Output the [X, Y] coordinate of the center of the cell containing the given text.  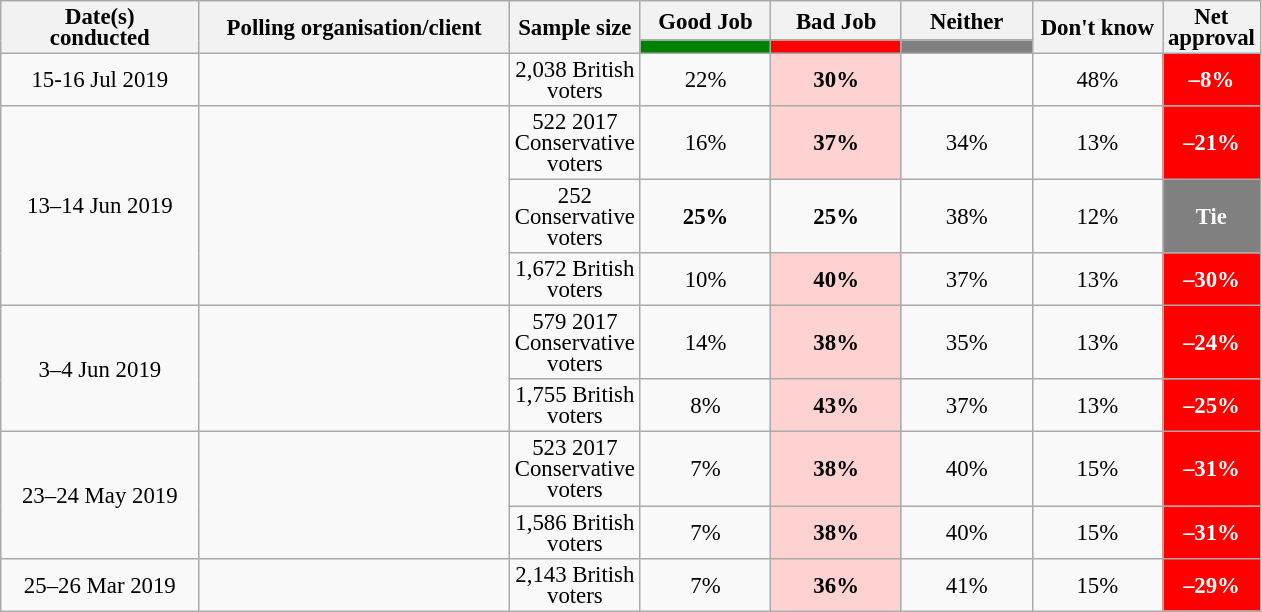
–25% [1212, 406]
1,755 British voters [574, 406]
252 Conservative voters [574, 217]
1,586 British voters [574, 532]
15-16 Jul 2019 [100, 80]
Good Job [706, 20]
34% [966, 143]
Bad Job [836, 20]
Sample size [574, 28]
Date(s)conducted [100, 28]
–21% [1212, 143]
41% [966, 584]
23–24 May 2019 [100, 495]
10% [706, 280]
2,143 British voters [574, 584]
3–4 Jun 2019 [100, 369]
523 2017 Conservative voters [574, 469]
14% [706, 343]
43% [836, 406]
30% [836, 80]
48% [1098, 80]
–24% [1212, 343]
2,038 British voters [574, 80]
579 2017 Conservative voters [574, 343]
36% [836, 584]
Tie [1212, 217]
8% [706, 406]
522 2017 Conservative voters [574, 143]
35% [966, 343]
Neither [966, 20]
–30% [1212, 280]
1,672 British voters [574, 280]
22% [706, 80]
Net approval [1212, 28]
–8% [1212, 80]
Don't know [1098, 28]
–29% [1212, 584]
13–14 Jun 2019 [100, 206]
25–26 Mar 2019 [100, 584]
12% [1098, 217]
Polling organisation/client [354, 28]
16% [706, 143]
